Determine the (X, Y) coordinate at the center of the cell enclosing the given text.  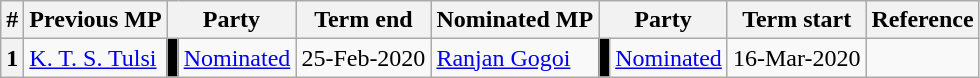
Ranjan Gogoi (515, 58)
1 (12, 58)
25-Feb-2020 (364, 58)
Term end (364, 20)
Term start (796, 20)
Nominated MP (515, 20)
# (12, 20)
16-Mar-2020 (796, 58)
Reference (922, 20)
Previous MP (96, 20)
K. T. S. Tulsi (96, 58)
